Scan for the cell matching the given text and deliver its [x, y] coordinate at center. 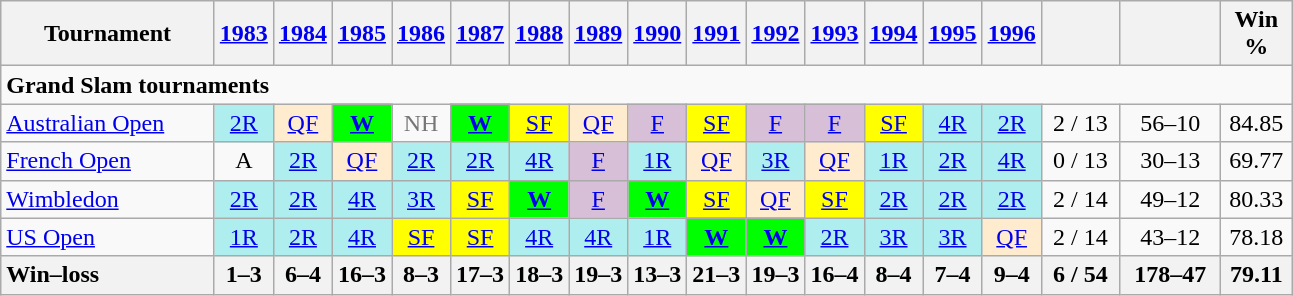
1987 [480, 34]
Wimbledon [108, 199]
1992 [776, 34]
A [244, 161]
8–4 [894, 275]
69.77 [1256, 161]
16–3 [362, 275]
1984 [302, 34]
Grand Slam tournaments [646, 85]
1983 [244, 34]
8–3 [422, 275]
Australian Open [108, 123]
78.18 [1256, 237]
1986 [422, 34]
13–3 [658, 275]
18–3 [540, 275]
1995 [952, 34]
Win–loss [108, 275]
43–12 [1170, 237]
NH [422, 123]
21–3 [716, 275]
80.33 [1256, 199]
Tournament [108, 34]
17–3 [480, 275]
56–10 [1170, 123]
1988 [540, 34]
1996 [1012, 34]
1–3 [244, 275]
6 / 54 [1080, 275]
30–13 [1170, 161]
1989 [598, 34]
1990 [658, 34]
49–12 [1170, 199]
1985 [362, 34]
French Open [108, 161]
1991 [716, 34]
84.85 [1256, 123]
1994 [894, 34]
Win % [1256, 34]
16–4 [834, 275]
US Open [108, 237]
6–4 [302, 275]
0 / 13 [1080, 161]
79.11 [1256, 275]
9–4 [1012, 275]
1993 [834, 34]
7–4 [952, 275]
2 / 13 [1080, 123]
178–47 [1170, 275]
